Find where the given text appears and provide that cell's center as (X, Y) coordinate. 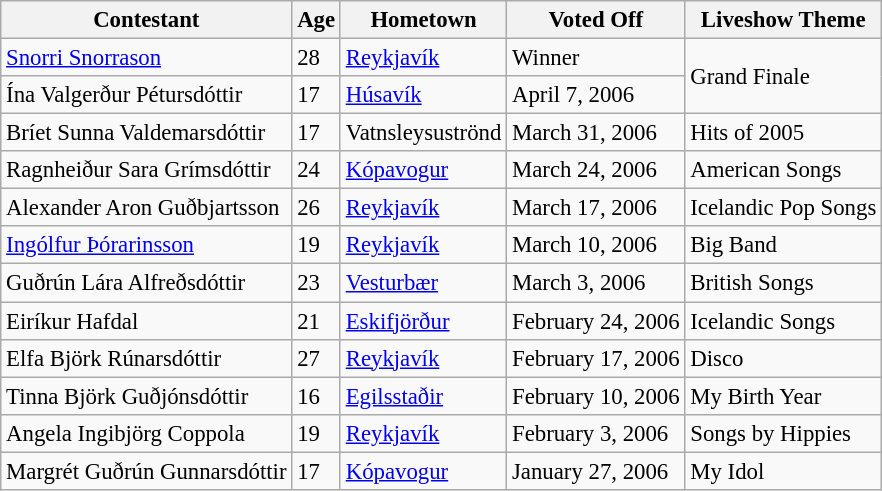
March 24, 2006 (596, 170)
Angela Ingibjörg Coppola (146, 433)
February 10, 2006 (596, 396)
Ingólfur Þórarinsson (146, 245)
February 24, 2006 (596, 321)
23 (316, 283)
Alexander Aron Guðbjartsson (146, 208)
Ragnheiður Sara Grímsdóttir (146, 170)
Vatnsleysuströnd (423, 133)
April 7, 2006 (596, 95)
Margrét Guðrún Gunnarsdóttir (146, 471)
28 (316, 58)
Winner (596, 58)
Icelandic Pop Songs (784, 208)
American Songs (784, 170)
February 17, 2006 (596, 358)
27 (316, 358)
Eskifjörður (423, 321)
24 (316, 170)
Hometown (423, 20)
Eiríkur Hafdal (146, 321)
March 17, 2006 (596, 208)
January 27, 2006 (596, 471)
British Songs (784, 283)
Contestant (146, 20)
Grand Finale (784, 76)
26 (316, 208)
Tinna Björk Guðjónsdóttir (146, 396)
Elfa Björk Rúnarsdóttir (146, 358)
Disco (784, 358)
Big Band (784, 245)
Icelandic Songs (784, 321)
Snorri Snorrason (146, 58)
Húsavík (423, 95)
My Birth Year (784, 396)
Egilsstaðir (423, 396)
March 10, 2006 (596, 245)
Vesturbær (423, 283)
Hits of 2005 (784, 133)
March 3, 2006 (596, 283)
Age (316, 20)
Guðrún Lára Alfreðsdóttir (146, 283)
March 31, 2006 (596, 133)
21 (316, 321)
Ína Valgerður Pétursdóttir (146, 95)
Songs by Hippies (784, 433)
16 (316, 396)
February 3, 2006 (596, 433)
My Idol (784, 471)
Voted Off (596, 20)
Liveshow Theme (784, 20)
Bríet Sunna Valdemarsdóttir (146, 133)
